Return the (x, y) coordinate for the center point of the cell that contains the specified text.  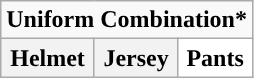
Jersey (136, 58)
Pants (216, 58)
Helmet (48, 58)
Uniform Combination* (127, 20)
